Pinpoint the cell where the given text exists, returning its [X, Y] midpoint coordinate. 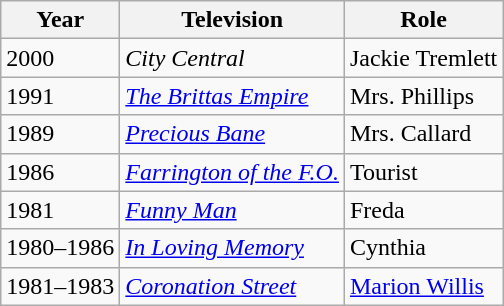
Tourist [423, 172]
1986 [60, 172]
Mrs. Phillips [423, 96]
Jackie Tremlett [423, 58]
1991 [60, 96]
1981 [60, 210]
Farrington of the F.O. [232, 172]
Precious Bane [232, 134]
Television [232, 20]
Marion Willis [423, 286]
1981–1983 [60, 286]
Role [423, 20]
Coronation Street [232, 286]
Mrs. Callard [423, 134]
In Loving Memory [232, 248]
Year [60, 20]
The Brittas Empire [232, 96]
Freda [423, 210]
1989 [60, 134]
Cynthia [423, 248]
1980–1986 [60, 248]
City Central [232, 58]
Funny Man [232, 210]
2000 [60, 58]
